Return (x, y) of the center of cell containing provided text 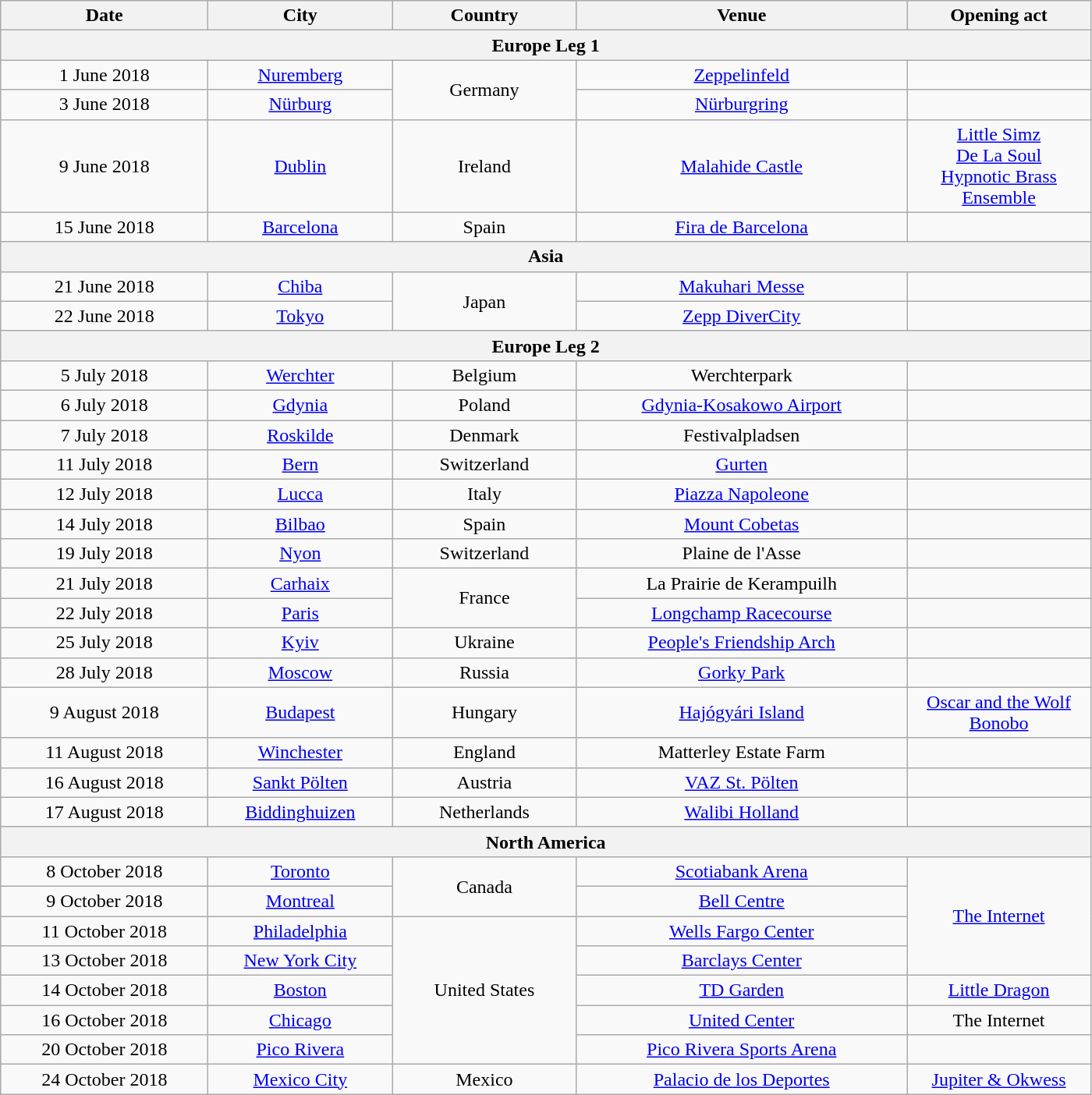
VAZ St. Pölten (742, 782)
Boston (300, 990)
Nürburg (300, 105)
Bilbao (300, 524)
Mexico (484, 1079)
19 July 2018 (105, 554)
Longchamp Racecourse (742, 613)
Budapest (300, 713)
Paris (300, 613)
7 July 2018 (105, 434)
Werchterpark (742, 375)
England (484, 753)
Oscar and the Wolf Bonobo (998, 713)
United Center (742, 1020)
Matterley Estate Farm (742, 753)
Little Simz De La Soul Hypnotic Brass Ensemble (998, 165)
Palacio de los Deportes (742, 1079)
25 July 2018 (105, 643)
Ukraine (484, 643)
Piazza Napoleone (742, 494)
TD Garden (742, 990)
Little Dragon (998, 990)
1 June 2018 (105, 75)
Makuhari Messe (742, 286)
16 October 2018 (105, 1020)
People's Friendship Arch (742, 643)
Country (484, 16)
9 October 2018 (105, 901)
Netherlands (484, 812)
Roskilde (300, 434)
28 July 2018 (105, 672)
Chiba (300, 286)
Gurten (742, 465)
Toronto (300, 871)
14 October 2018 (105, 990)
17 August 2018 (105, 812)
15 June 2018 (105, 227)
Werchter (300, 375)
11 October 2018 (105, 930)
Festivalpladsen (742, 434)
Lucca (300, 494)
Chicago (300, 1020)
9 June 2018 (105, 165)
Russia (484, 672)
Barclays Center (742, 961)
Europe Leg 2 (546, 346)
Hajógyári Island (742, 713)
16 August 2018 (105, 782)
13 October 2018 (105, 961)
Ireland (484, 165)
Date (105, 16)
Carhaix (300, 583)
14 July 2018 (105, 524)
Poland (484, 405)
Mexico City (300, 1079)
Zepp DiverCity (742, 316)
21 July 2018 (105, 583)
8 October 2018 (105, 871)
Nürburgring (742, 105)
Nyon (300, 554)
22 July 2018 (105, 613)
Gorky Park (742, 672)
New York City (300, 961)
France (484, 598)
Moscow (300, 672)
3 June 2018 (105, 105)
Belgium (484, 375)
Plaine de l'Asse (742, 554)
Germany (484, 90)
11 August 2018 (105, 753)
Gdynia-Kosakowo Airport (742, 405)
Austria (484, 782)
City (300, 16)
Winchester (300, 753)
Gdynia (300, 405)
North America (546, 842)
Japan (484, 301)
9 August 2018 (105, 713)
24 October 2018 (105, 1079)
Pico Rivera Sports Arena (742, 1050)
Europe Leg 1 (546, 45)
Hungary (484, 713)
21 June 2018 (105, 286)
Scotiabank Arena (742, 871)
Walibi Holland (742, 812)
12 July 2018 (105, 494)
Canada (484, 886)
Philadelphia (300, 930)
Bell Centre (742, 901)
Jupiter & Okwess (998, 1079)
Italy (484, 494)
Wells Fargo Center (742, 930)
6 July 2018 (105, 405)
Biddinghuizen (300, 812)
Dublin (300, 165)
Sankt Pölten (300, 782)
Opening act (998, 16)
Fira de Barcelona (742, 227)
5 July 2018 (105, 375)
Malahide Castle (742, 165)
22 June 2018 (105, 316)
Tokyo (300, 316)
Nuremberg (300, 75)
Zeppelinfeld (742, 75)
Denmark (484, 434)
11 July 2018 (105, 465)
Barcelona (300, 227)
Mount Cobetas (742, 524)
20 October 2018 (105, 1050)
Montreal (300, 901)
Bern (300, 465)
Kyiv (300, 643)
Asia (546, 257)
Pico Rivera (300, 1050)
La Prairie de Kerampuilh (742, 583)
Venue (742, 16)
United States (484, 990)
